Pinpoint the cell where the given text exists, returning its [X, Y] midpoint coordinate. 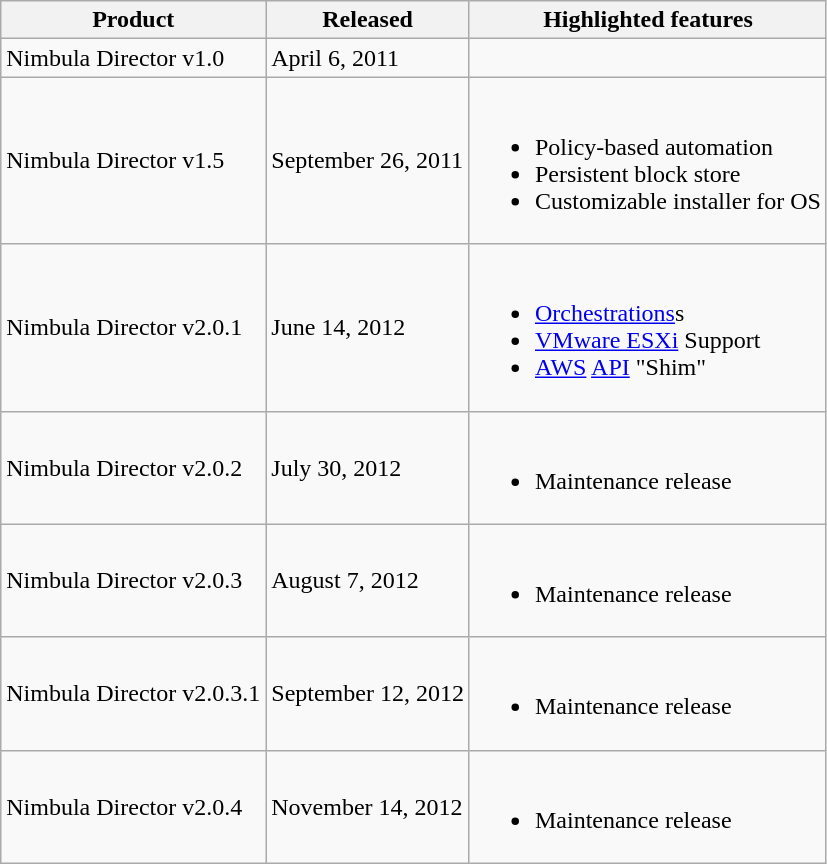
Nimbula Director v1.0 [134, 58]
Policy-based automationPersistent block storeCustomizable installer for OS [648, 160]
Nimbula Director v2.0.3 [134, 580]
Nimbula Director v2.0.4 [134, 806]
July 30, 2012 [368, 468]
November 14, 2012 [368, 806]
April 6, 2011 [368, 58]
Product [134, 20]
September 26, 2011 [368, 160]
Nimbula Director v2.0.2 [134, 468]
Highlighted features [648, 20]
September 12, 2012 [368, 694]
Nimbula Director v2.0.3.1 [134, 694]
Nimbula Director v2.0.1 [134, 328]
Released [368, 20]
August 7, 2012 [368, 580]
OrchestrationssVMware ESXi SupportAWS API "Shim" [648, 328]
June 14, 2012 [368, 328]
Nimbula Director v1.5 [134, 160]
